Identify which cell holds the provided text, then report its (X, Y) central coordinate. 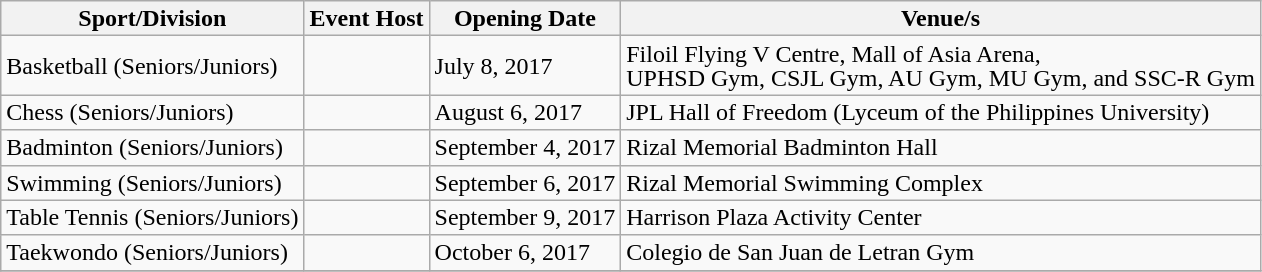
September 9, 2017 (525, 218)
Badminton (Seniors/Juniors) (152, 148)
Event Host (366, 18)
Filoil Flying V Centre, Mall of Asia Arena, UPHSD Gym, CSJL Gym, AU Gym, MU Gym, and SSC-R Gym (941, 66)
Chess (Seniors/Juniors) (152, 112)
Harrison Plaza Activity Center (941, 218)
Rizal Memorial Badminton Hall (941, 148)
Basketball (Seniors/Juniors) (152, 66)
September 4, 2017 (525, 148)
Taekwondo (Seniors/Juniors) (152, 252)
Table Tennis (Seniors/Juniors) (152, 218)
September 6, 2017 (525, 182)
Sport/Division (152, 18)
Venue/s (941, 18)
August 6, 2017 (525, 112)
Colegio de San Juan de Letran Gym (941, 252)
JPL Hall of Freedom (Lyceum of the Philippines University) (941, 112)
Rizal Memorial Swimming Complex (941, 182)
July 8, 2017 (525, 66)
Opening Date (525, 18)
October 6, 2017 (525, 252)
Swimming (Seniors/Juniors) (152, 182)
